Capture the cell that displays the provided text and extract its (X, Y) central coordinate. 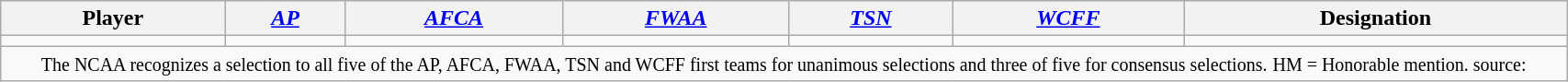
Designation (1375, 18)
AP (285, 18)
AFCA (454, 18)
WCFF (1069, 18)
TSN (871, 18)
Player (113, 18)
FWAA (676, 18)
